Scan for the cell matching the given text and deliver its [X, Y] coordinate at center. 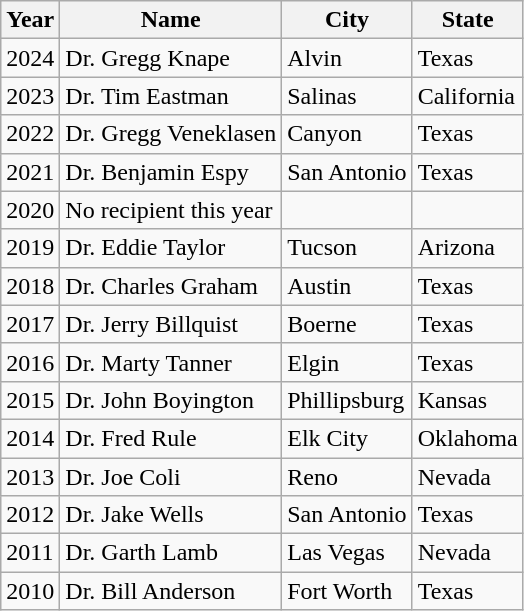
No recipient this year [171, 210]
Phillipsburg [347, 400]
2014 [30, 438]
Year [30, 20]
Dr. Jerry Billquist [171, 324]
Elk City [347, 438]
Elgin [347, 362]
Boerne [347, 324]
Dr. Garth Lamb [171, 553]
City [347, 20]
Alvin [347, 58]
Oklahoma [468, 438]
2015 [30, 400]
Tucson [347, 248]
2024 [30, 58]
2022 [30, 134]
Canyon [347, 134]
Dr. Benjamin Espy [171, 172]
2017 [30, 324]
Dr. Fred Rule [171, 438]
Dr. Joe Coli [171, 477]
2013 [30, 477]
2010 [30, 591]
Name [171, 20]
2018 [30, 286]
Dr. Tim Eastman [171, 96]
Dr. Marty Tanner [171, 362]
California [468, 96]
2016 [30, 362]
Dr. Charles Graham [171, 286]
Dr. Gregg Knape [171, 58]
2020 [30, 210]
Dr. Bill Anderson [171, 591]
Las Vegas [347, 553]
Arizona [468, 248]
Dr. Gregg Veneklasen [171, 134]
2023 [30, 96]
2019 [30, 248]
Salinas [347, 96]
2011 [30, 553]
State [468, 20]
Kansas [468, 400]
Dr. John Boyington [171, 400]
Dr. Eddie Taylor [171, 248]
Dr. Jake Wells [171, 515]
Austin [347, 286]
Reno [347, 477]
Fort Worth [347, 591]
2021 [30, 172]
2012 [30, 515]
